Find where the given text appears and provide that cell's center as [x, y] coordinate. 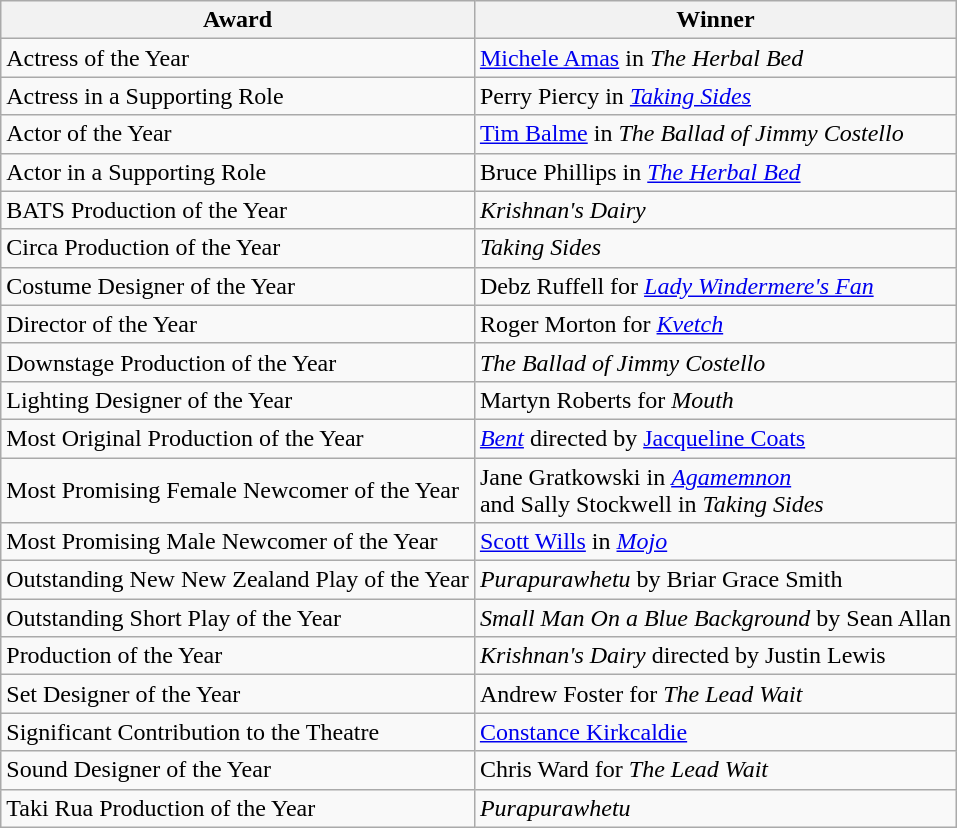
Downstage Production of the Year [238, 362]
Bruce Phillips in The Herbal Bed [715, 172]
Taki Rua Production of the Year [238, 808]
Director of the Year [238, 324]
Winner [715, 20]
Constance Kirkcaldie [715, 732]
Michele Amas in The Herbal Bed [715, 58]
Chris Ward for The Lead Wait [715, 770]
Actress of the Year [238, 58]
Production of the Year [238, 656]
Purapurawhetu [715, 808]
Scott Wills in Mojo [715, 542]
Sound Designer of the Year [238, 770]
Actor in a Supporting Role [238, 172]
Most Original Production of the Year [238, 438]
Bent directed by Jacqueline Coats [715, 438]
Jane Gratkowski in Agamemnonand Sally Stockwell in Taking Sides [715, 490]
Most Promising Female Newcomer of the Year [238, 490]
Roger Morton for Kvetch [715, 324]
BATS Production of the Year [238, 210]
Lighting Designer of the Year [238, 400]
Costume Designer of the Year [238, 286]
Tim Balme in The Ballad of Jimmy Costello [715, 134]
Krishnan's Dairy [715, 210]
Purapurawhetu by Briar Grace Smith [715, 580]
Krishnan's Dairy directed by Justin Lewis [715, 656]
Outstanding New New Zealand Play of the Year [238, 580]
Outstanding Short Play of the Year [238, 618]
Set Designer of the Year [238, 694]
Taking Sides [715, 248]
Most Promising Male Newcomer of the Year [238, 542]
Significant Contribution to the Theatre [238, 732]
Small Man On a Blue Background by Sean Allan [715, 618]
Perry Piercy in Taking Sides [715, 96]
Actress in a Supporting Role [238, 96]
The Ballad of Jimmy Costello [715, 362]
Debz Ruffell for Lady Windermere's Fan [715, 286]
Circa Production of the Year [238, 248]
Andrew Foster for The Lead Wait [715, 694]
Award [238, 20]
Martyn Roberts for Mouth [715, 400]
Actor of the Year [238, 134]
